Return (x, y) of the center of cell containing provided text 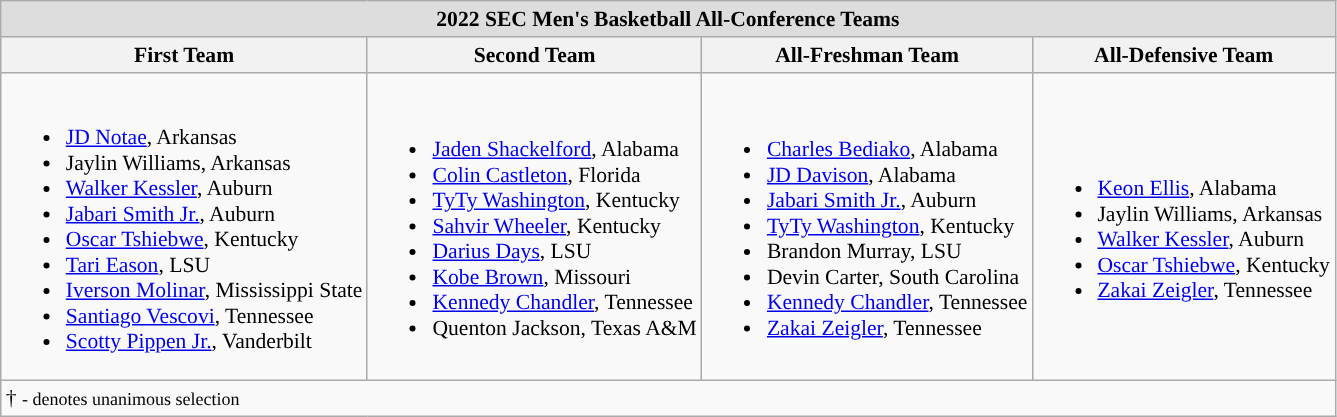
2022 SEC Men's Basketball All-Conference Teams (668, 19)
† - denotes unanimous selection (668, 399)
All-Defensive Team (1184, 55)
Second Team (534, 55)
Keon Ellis, AlabamaJaylin Williams, ArkansasWalker Kessler, AuburnOscar Tshiebwe, KentuckyZakai Zeigler, Tennessee (1184, 226)
All-Freshman Team (868, 55)
First Team (184, 55)
